For the text-containing cell, return its midpoint in [X, Y] coordinate format. 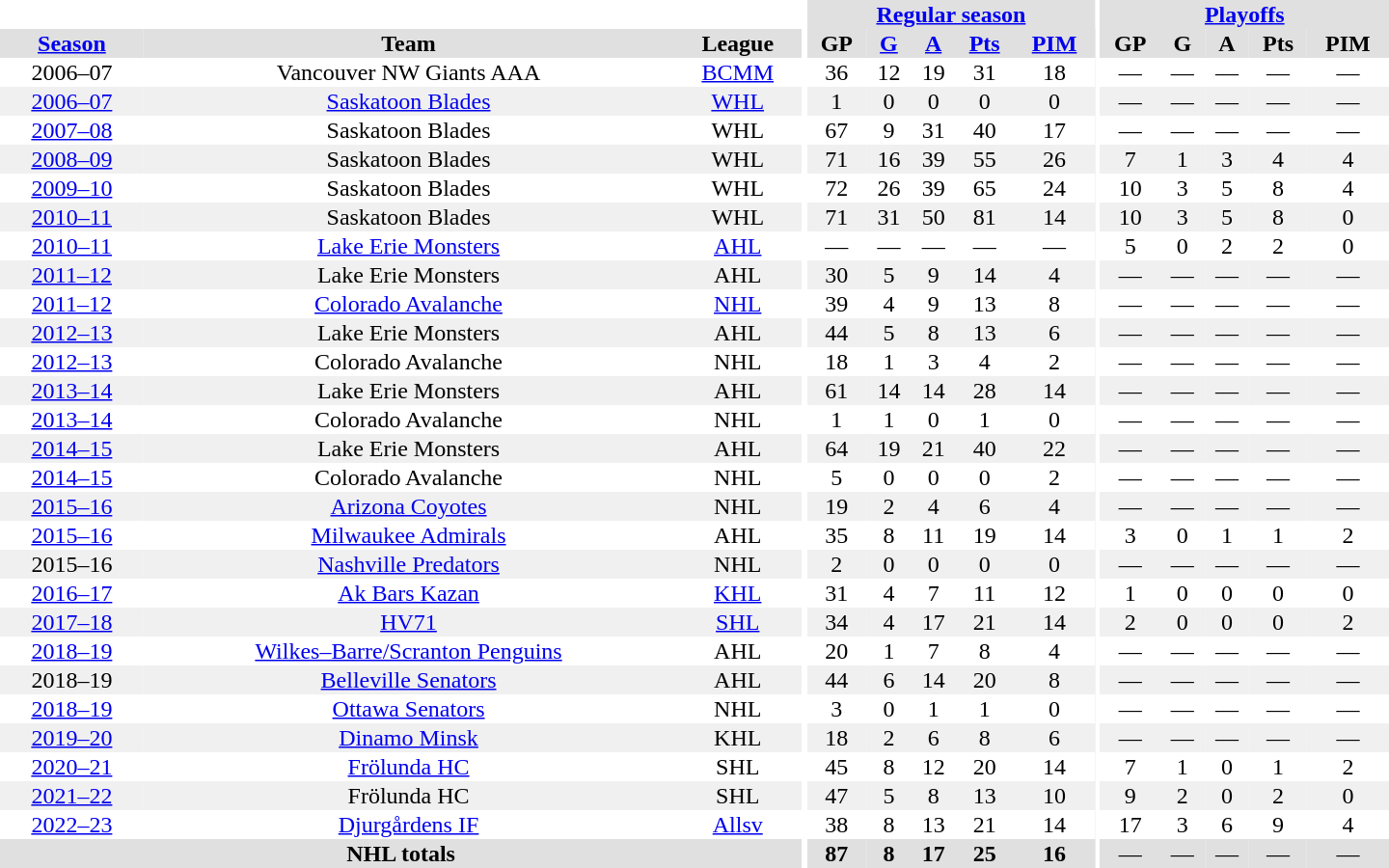
30 [836, 275]
72 [836, 188]
2019–20 [71, 738]
38 [836, 825]
Dinamo Minsk [409, 738]
61 [836, 391]
League [737, 43]
50 [934, 217]
24 [1055, 188]
BCMM [737, 72]
Djurgårdens IF [409, 825]
Ottawa Senators [409, 709]
Season [71, 43]
Team [409, 43]
2007–08 [71, 130]
Regular season [951, 14]
55 [985, 159]
2008–09 [71, 159]
36 [836, 72]
Allsv [737, 825]
45 [836, 767]
NHL totals [401, 854]
2017–18 [71, 622]
87 [836, 854]
2020–21 [71, 767]
Playoffs [1244, 14]
Vancouver NW Giants AAA [409, 72]
34 [836, 622]
67 [836, 130]
Ak Bars Kazan [409, 593]
64 [836, 448]
35 [836, 535]
47 [836, 796]
Milwaukee Admirals [409, 535]
HV71 [409, 622]
Arizona Coyotes [409, 506]
22 [1055, 448]
65 [985, 188]
2016–17 [71, 593]
25 [985, 854]
2009–10 [71, 188]
Belleville Senators [409, 680]
Nashville Predators [409, 564]
Wilkes–Barre/Scranton Penguins [409, 651]
28 [985, 391]
2022–23 [71, 825]
81 [985, 217]
2021–22 [71, 796]
